Provide the (x, y) coordinate of the cell's center where the given text is located.  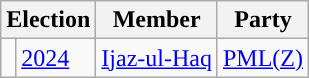
Member (157, 20)
Election (48, 20)
Ijaz-ul-Haq (157, 58)
2024 (56, 58)
PML(Z) (262, 58)
Party (262, 20)
